Output the [X, Y] coordinate of the center of the cell containing the given text.  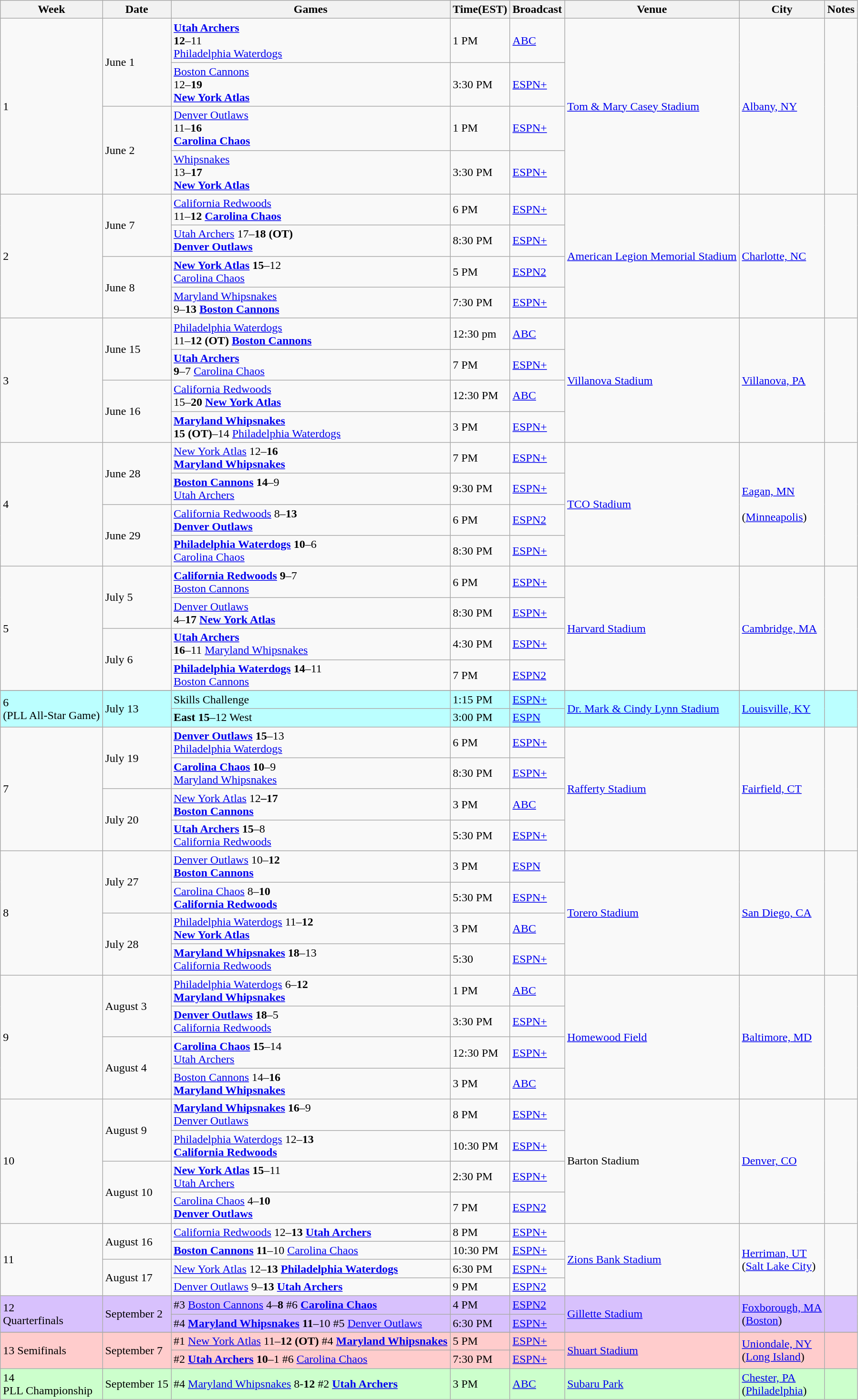
August 9 [137, 1130]
9:30 PM [480, 489]
June 29 [137, 535]
Boston Cannons12–19New York Atlas [311, 84]
Utah Archers 17–18 (OT)Denver Outlaws [311, 240]
#2 Utah Archers 10–1 #6 Carolina Chaos [311, 1359]
Philadelphia Waterdogs11–12 (OT) Boston Cannons [311, 334]
July 27 [137, 882]
Harvard Stadium [652, 628]
Maryland Whipsnakes 18–13California Redwoods [311, 959]
Boston Cannons 14–16Maryland Whipsnakes [311, 1083]
Chester, PA (Philadelphia) [782, 1384]
Carolina Chaos 10–9Maryland Whipsnakes [311, 773]
City [782, 10]
Homewood Field [652, 1037]
5 [52, 628]
June 28 [137, 474]
4 [52, 504]
July 6 [137, 659]
July 13 [137, 709]
Denver, CO [782, 1161]
Shuart Stadium [652, 1350]
Rafferty Stadium [652, 789]
San Diego, CA [782, 913]
Notes [841, 10]
August 4 [137, 1068]
Philadelphia Waterdogs 10–6Carolina Chaos [311, 551]
August 17 [137, 1277]
September 2 [137, 1314]
Herriman, UT (Salt Lake City) [782, 1259]
Utah Archers12–11Philadelphia Waterdogs [311, 41]
July 28 [137, 944]
June 8 [137, 287]
5:30 [480, 959]
June 15 [137, 349]
Eagan, MN(Minneapolis) [782, 504]
10 [52, 1161]
Torero Stadium [652, 913]
Fairfield, CT [782, 789]
Charlotte, NC [782, 256]
Denver Outlaws 10–12Boston Cannons [311, 866]
June 7 [137, 225]
6(PLL All-Star Game) [52, 709]
7 [52, 789]
4 PM [480, 1305]
Maryland Whipsnakes15 (OT)–14 Philadelphia Waterdogs [311, 426]
Venue [652, 10]
California Redwoods 12–13 Utah Archers [311, 1232]
July 20 [137, 820]
New York Atlas 15–11Utah Archers [311, 1177]
Barton Stadium [652, 1161]
New York Atlas 12–13 Philadelphia Waterdogs [311, 1268]
Denver Outlaws 15–13Philadelphia Waterdogs [311, 742]
#3 Boston Cannons 4–8 #6 Carolina Chaos [311, 1305]
Carolina Chaos 4–10Denver Outlaws [311, 1207]
East 15–12 West [311, 718]
Philadelphia Waterdogs 6–12Maryland Whipsnakes [311, 991]
New York Atlas 12–17Boston Cannons [311, 804]
Zions Bank Stadium [652, 1259]
3:00 PM [480, 718]
Denver Outlaws4–17 New York Atlas [311, 613]
Carolina Chaos 15–14Utah Archers [311, 1053]
California Redwoods 9–7Boston Cannons [311, 582]
California Redwoods11–12 Carolina Chaos [311, 210]
Philadelphia Waterdogs 11–12New York Atlas [311, 929]
Utah Archers16–11 Maryland Whipsnakes [311, 644]
Villanova Stadium [652, 380]
Utah Archers 15–8California Redwoods [311, 835]
Subaru Park [652, 1384]
2 [52, 256]
Albany, NY [782, 106]
August 3 [137, 1006]
8 [52, 913]
13 Semifinals [52, 1350]
American Legion Memorial Stadium [652, 256]
Cambridge, MA [782, 628]
Louisville, KY [782, 709]
Skills Challenge [311, 700]
Baltimore, MD [782, 1037]
June 1 [137, 62]
Maryland Whipsnakes 16–9Denver Outlaws [311, 1115]
9 PM [480, 1287]
September 15 [137, 1384]
Denver Outlaws 18–5California Redwoods [311, 1021]
Foxborough, MA(Boston) [782, 1314]
Whipsnakes13–17New York Atlas [311, 172]
3 [52, 380]
June 16 [137, 411]
#4 Maryland Whipsnakes 8-12 #2 Utah Archers [311, 1384]
July 5 [137, 597]
Broadcast [537, 10]
Tom & Mary Casey Stadium [652, 106]
Utah Archers9–7 Carolina Chaos [311, 364]
Week [52, 10]
#1 New York Atlas 11–12 (OT) #4 Maryland Whipsnakes [311, 1341]
Villanova, PA [782, 380]
#4 Maryland Whipsnakes 11–10 #5 Denver Outlaws [311, 1323]
Uniondale, NY(Long Island) [782, 1350]
Date [137, 10]
TCO Stadium [652, 504]
August 10 [137, 1192]
4:30 PM [480, 644]
New York Atlas 15–12Carolina Chaos [311, 272]
July 19 [137, 758]
9 [52, 1037]
1:15 PM [480, 700]
2:30 PM [480, 1177]
Denver Outlaws11–16Carolina Chaos [311, 128]
12Quarterfinals [52, 1314]
Time(EST) [480, 10]
14PLL Championship [52, 1384]
California Redwoods 8–13Denver Outlaws [311, 520]
12:30 pm [480, 334]
Gillette Stadium [652, 1314]
Games [311, 10]
Boston Cannons 11–10 Carolina Chaos [311, 1250]
1 [52, 106]
Carolina Chaos 8–10California Redwoods [311, 897]
11 [52, 1259]
June 2 [137, 150]
Maryland Whipsnakes9–13 Boston Cannons [311, 302]
California Redwoods15–20 New York Atlas [311, 396]
Boston Cannons 14–9Utah Archers [311, 489]
Philadelphia Waterdogs 12–13California Redwoods [311, 1145]
September 7 [137, 1350]
August 16 [137, 1241]
Denver Outlaws 9–13 Utah Archers [311, 1287]
New York Atlas 12–16Maryland Whipsnakes [311, 458]
Dr. Mark & Cindy Lynn Stadium [652, 709]
Philadelphia Waterdogs 14–11Boston Cannons [311, 675]
